Find where the given text appears and provide that cell's center as (x, y) coordinate. 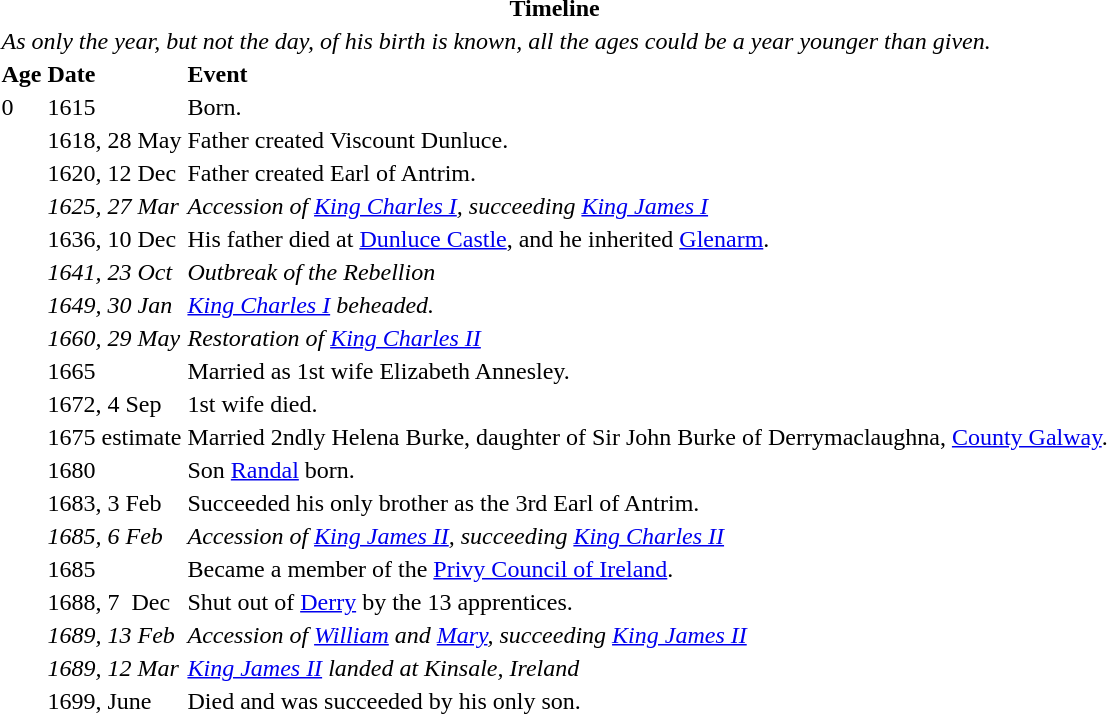
1683, 3 Feb (114, 503)
1689, 12 Mar (114, 668)
1636, 10 Dec (114, 239)
1620, 12 Dec (114, 173)
1615 (114, 107)
1660, 29 May (114, 338)
1625, 27 Mar (114, 206)
1685, 6 Feb (114, 536)
1688, 7 Dec (114, 602)
Age (22, 74)
1675 estimate (114, 437)
1685 (114, 569)
1680 (114, 470)
0 (22, 107)
1649, 30 Jan (114, 305)
1641, 23 Oct (114, 272)
Date (114, 74)
1665 (114, 371)
1618, 28 May (114, 140)
1672, 4 Sep (114, 404)
1689, 13 Feb (114, 635)
